From the cell containing the given text, extract its center point as (X, Y) coordinate. 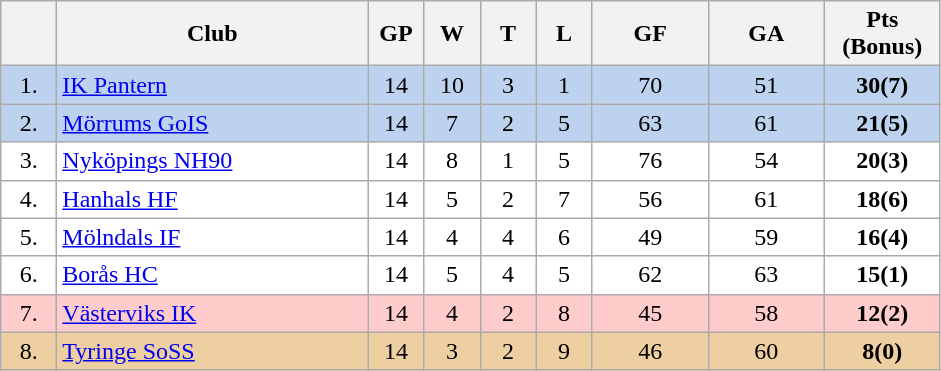
6. (29, 275)
Nyköpings NH90 (212, 161)
56 (650, 199)
62 (650, 275)
Club (212, 34)
GP (396, 34)
16(4) (882, 237)
59 (766, 237)
6 (564, 237)
3. (29, 161)
IK Pantern (212, 85)
2. (29, 123)
1. (29, 85)
7. (29, 313)
GF (650, 34)
58 (766, 313)
21(5) (882, 123)
Hanhals HF (212, 199)
12(2) (882, 313)
T (508, 34)
20(3) (882, 161)
8(0) (882, 351)
4. (29, 199)
45 (650, 313)
8. (29, 351)
L (564, 34)
W (452, 34)
Borås HC (212, 275)
15(1) (882, 275)
9 (564, 351)
GA (766, 34)
60 (766, 351)
10 (452, 85)
Västerviks IK (212, 313)
18(6) (882, 199)
Tyringe SoSS (212, 351)
70 (650, 85)
54 (766, 161)
46 (650, 351)
Mörrums GoIS (212, 123)
76 (650, 161)
51 (766, 85)
49 (650, 237)
30(7) (882, 85)
5. (29, 237)
Mölndals IF (212, 237)
Pts (Bonus) (882, 34)
